Provide the [X, Y] coordinate of the cell's center where the given text is located.  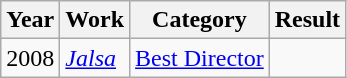
Year [30, 20]
Best Director [200, 58]
Jalsa [95, 58]
2008 [30, 58]
Work [95, 20]
Result [307, 20]
Category [200, 20]
